Identify which cell holds the provided text, then report its (X, Y) central coordinate. 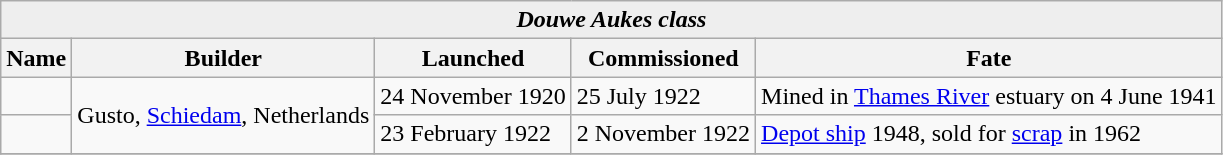
Launched (473, 58)
25 July 1922 (663, 96)
Douwe Aukes class (612, 20)
Commissioned (663, 58)
Builder (224, 58)
2 November 1922 (663, 134)
Mined in Thames River estuary on 4 June 1941 (990, 96)
23 February 1922 (473, 134)
Gusto, Schiedam, Netherlands (224, 115)
Name (36, 58)
24 November 1920 (473, 96)
Fate (990, 58)
Depot ship 1948, sold for scrap in 1962 (990, 134)
